Locate the cell with the specified text and output its (X, Y) center coordinate. 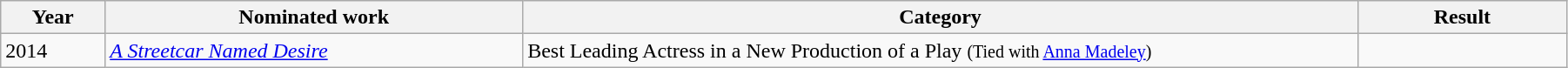
Nominated work (314, 17)
Category (941, 17)
Best Leading Actress in a New Production of a Play (Tied with Anna Madeley) (941, 51)
Result (1462, 17)
A Streetcar Named Desire (314, 51)
2014 (53, 51)
Year (53, 17)
